Search for the cell housing the specified text and yield its (X, Y) center coordinate. 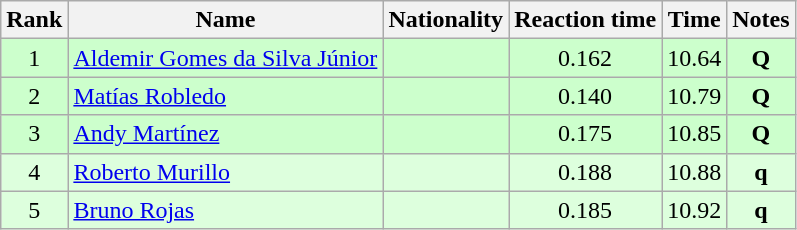
Nationality (446, 20)
2 (34, 96)
0.140 (586, 96)
3 (34, 134)
0.162 (586, 58)
Notes (761, 20)
0.188 (586, 172)
10.88 (694, 172)
10.79 (694, 96)
Roberto Murillo (226, 172)
Andy Martínez (226, 134)
Bruno Rojas (226, 210)
10.92 (694, 210)
Rank (34, 20)
Matías Robledo (226, 96)
Aldemir Gomes da Silva Júnior (226, 58)
Reaction time (586, 20)
10.64 (694, 58)
1 (34, 58)
0.185 (586, 210)
Name (226, 20)
Time (694, 20)
0.175 (586, 134)
4 (34, 172)
5 (34, 210)
10.85 (694, 134)
